Determine the (X, Y) coordinate at the center of the cell enclosing the given text.  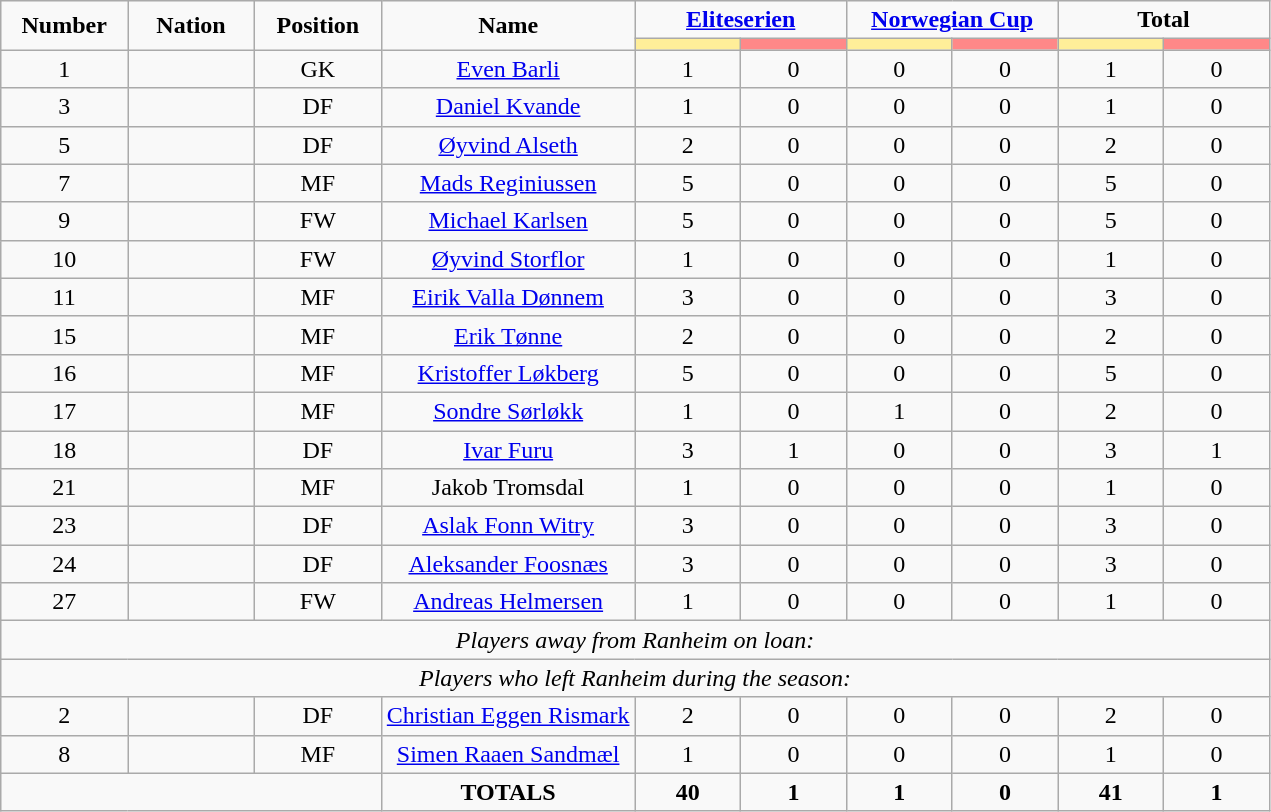
23 (64, 526)
GK (318, 69)
Eliteserien (740, 20)
10 (64, 259)
40 (688, 792)
Position (318, 26)
Michael Karlsen (508, 221)
Daniel Kvande (508, 107)
TOTALS (508, 792)
Øyvind Alseth (508, 145)
Erik Tønne (508, 335)
Even Barli (508, 69)
Eirik Valla Dønnem (508, 297)
27 (64, 602)
Øyvind Storflor (508, 259)
Kristoffer Løkberg (508, 373)
Norwegian Cup (952, 20)
Ivar Furu (508, 449)
21 (64, 488)
8 (64, 754)
9 (64, 221)
18 (64, 449)
Sondre Sørløkk (508, 411)
Players away from Ranheim on loan: (636, 640)
Total (1164, 20)
Number (64, 26)
24 (64, 564)
Mads Reginiussen (508, 183)
Simen Raaen Sandmæl (508, 754)
15 (64, 335)
Nation (192, 26)
17 (64, 411)
Aleksander Foosnæs (508, 564)
16 (64, 373)
Aslak Fonn Witry (508, 526)
41 (1111, 792)
7 (64, 183)
Jakob Tromsdal (508, 488)
Name (508, 26)
Players who left Ranheim during the season: (636, 678)
Andreas Helmersen (508, 602)
11 (64, 297)
Christian Eggen Rismark (508, 716)
